Extract the [X, Y] coordinate from the center of the cell holding the provided text.  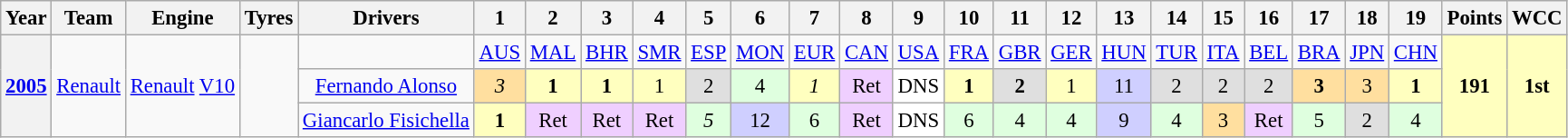
CAN [866, 53]
JPN [1367, 53]
BHR [607, 53]
Year [26, 18]
Giancarlo Fisichella [386, 121]
AUS [499, 53]
GBR [1019, 53]
19 [1416, 18]
BRA [1318, 53]
191 [1474, 87]
Renault V10 [182, 87]
MON [760, 53]
10 [968, 18]
Tyres [268, 18]
8 [866, 18]
2005 [26, 87]
MAL [553, 53]
1st [1537, 87]
Points [1474, 18]
Team [89, 18]
Drivers [386, 18]
14 [1176, 18]
Engine [182, 18]
16 [1269, 18]
7 [814, 18]
15 [1224, 18]
USA [918, 53]
GER [1071, 53]
HUN [1124, 53]
WCC [1537, 18]
Fernando Alonso [386, 86]
CHN [1416, 53]
17 [1318, 18]
Renault [89, 87]
FRA [968, 53]
BEL [1269, 53]
EUR [814, 53]
18 [1367, 18]
ITA [1224, 53]
ESP [709, 53]
SMR [660, 53]
TUR [1176, 53]
13 [1124, 18]
